From the cell containing the given text, extract its center point as [X, Y] coordinate. 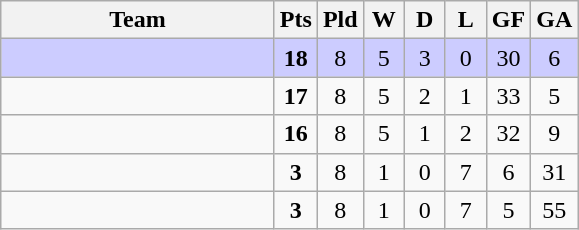
18 [296, 58]
GF [508, 20]
W [384, 20]
16 [296, 134]
9 [554, 134]
33 [508, 96]
17 [296, 96]
31 [554, 172]
L [466, 20]
Pld [340, 20]
30 [508, 58]
Pts [296, 20]
32 [508, 134]
55 [554, 210]
GA [554, 20]
D [424, 20]
Team [138, 20]
